Detect which cell encompasses the target text, then output its (X, Y) center coordinate. 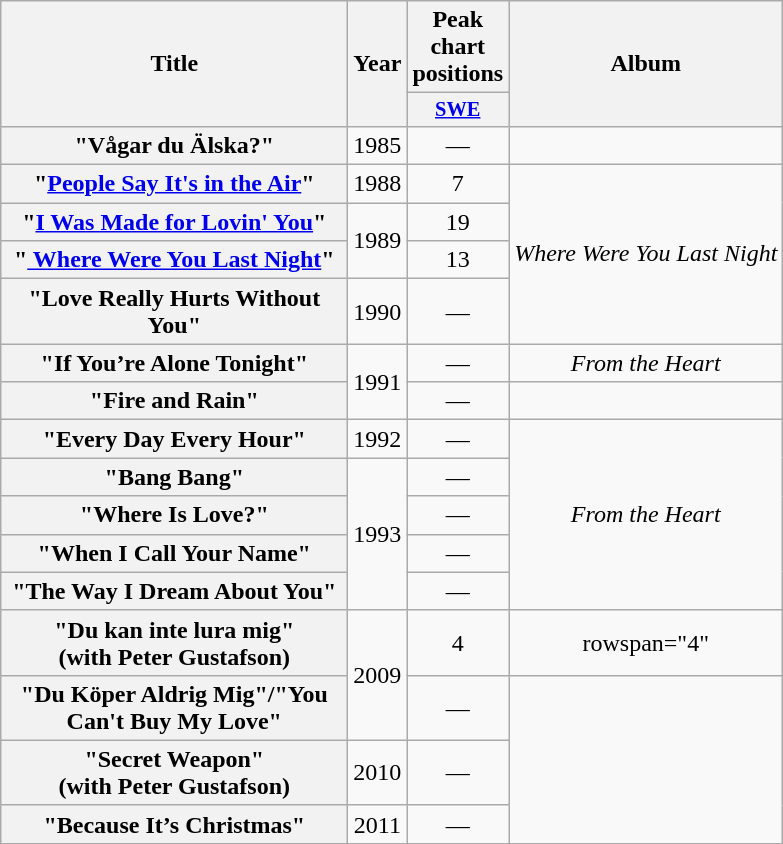
SWE (458, 110)
7 (458, 184)
"Vågar du Älska?" (174, 145)
Album (646, 64)
"Because It’s Christmas" (174, 824)
2010 (378, 772)
1988 (378, 184)
Where Were You Last Night (646, 254)
"Where Is Love?" (174, 515)
Year (378, 64)
1993 (378, 534)
"If You’re Alone Tonight" (174, 363)
"Du Köper Aldrig Mig"/"You Can't Buy My Love" (174, 708)
"The Way I Dream About You" (174, 591)
"Every Day Every Hour" (174, 439)
"People Say It's in the Air" (174, 184)
1985 (378, 145)
1990 (378, 312)
1989 (378, 241)
1991 (378, 382)
"Love Really Hurts Without You" (174, 312)
Peak chart positions (458, 47)
13 (458, 260)
"Du kan inte lura mig" (with Peter Gustafson) (174, 642)
" Where Were You Last Night" (174, 260)
1992 (378, 439)
"Bang Bang" (174, 477)
Title (174, 64)
2011 (378, 824)
4 (458, 642)
"Secret Weapon" (with Peter Gustafson) (174, 772)
rowspan="4" (646, 642)
"I Was Made for Lovin' You" (174, 222)
19 (458, 222)
2009 (378, 675)
"Fire and Rain" (174, 401)
"When I Call Your Name" (174, 553)
